Scan for the cell matching the given text and deliver its [X, Y] coordinate at center. 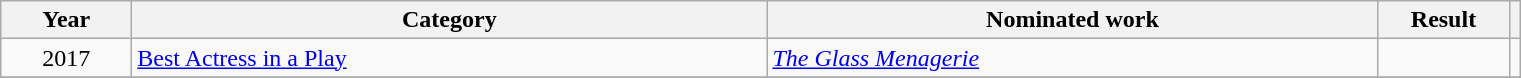
The Glass Menagerie [1072, 58]
Year [66, 20]
Nominated work [1072, 20]
Category [450, 20]
2017 [66, 58]
Best Actress in a Play [450, 58]
Result [1444, 20]
